Search for the cell housing the specified text and yield its [X, Y] center coordinate. 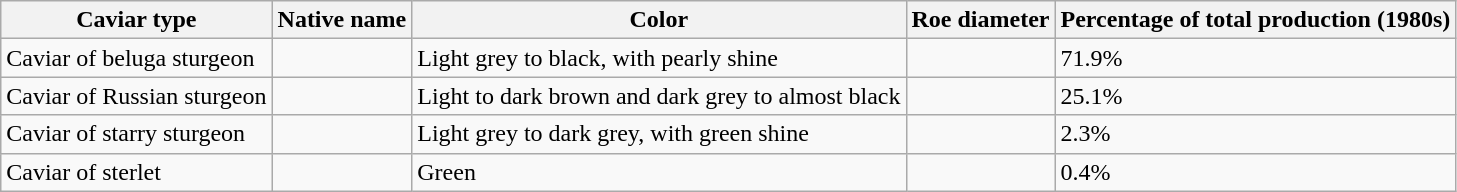
Native name [342, 20]
0.4% [1256, 172]
Caviar of starry sturgeon [136, 134]
Caviar of sterlet [136, 172]
Caviar type [136, 20]
Color [659, 20]
Light grey to dark grey, with green shine [659, 134]
71.9% [1256, 58]
25.1% [1256, 96]
Green [659, 172]
Caviar of Russian sturgeon [136, 96]
2.3% [1256, 134]
Light to dark brown and dark grey to almost black [659, 96]
Roe diameter [980, 20]
Light grey to black, with pearly shine [659, 58]
Caviar of beluga sturgeon [136, 58]
Percentage of total production (1980s) [1256, 20]
